Pinpoint the cell where the given text exists, returning its (x, y) midpoint coordinate. 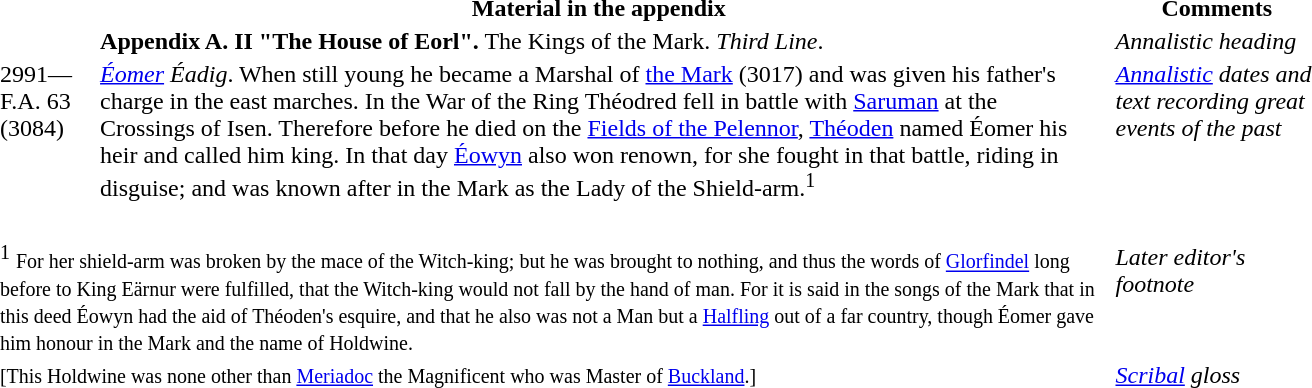
Appendix A. II "The House of Eorl". The Kings of the Mark. Third Line. (599, 41)
